Search for the cell housing the specified text and yield its (X, Y) center coordinate. 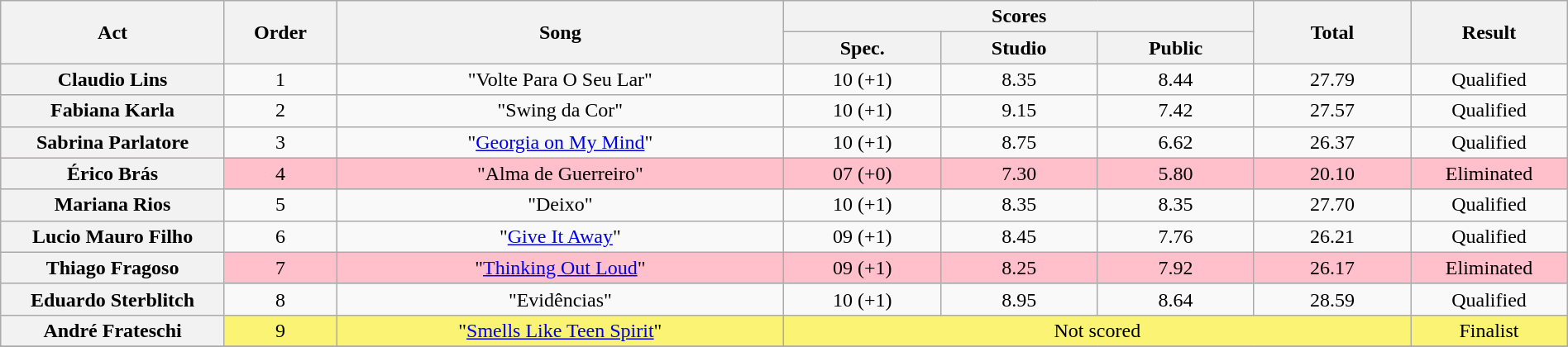
Total (1331, 32)
26.37 (1331, 142)
9.15 (1019, 111)
20.10 (1331, 173)
Thiago Fragoso (112, 268)
"Evidências" (561, 299)
"Deixo" (561, 205)
5 (280, 205)
1 (280, 79)
"Alma de Guerreiro" (561, 173)
André Frateschi (112, 330)
26.17 (1331, 268)
"Volte Para O Seu Lar" (561, 79)
"Give It Away" (561, 236)
27.70 (1331, 205)
Mariana Rios (112, 205)
Eduardo Sterblitch (112, 299)
7.92 (1176, 268)
28.59 (1331, 299)
"Georgia on My Mind" (561, 142)
8 (280, 299)
"Swing da Cor" (561, 111)
4 (280, 173)
Scores (1019, 17)
3 (280, 142)
07 (+0) (862, 173)
6 (280, 236)
Finalist (1489, 330)
Claudio Lins (112, 79)
6.62 (1176, 142)
Érico Brás (112, 173)
7.30 (1019, 173)
Spec. (862, 48)
27.57 (1331, 111)
26.21 (1331, 236)
"Thinking Out Loud" (561, 268)
Act (112, 32)
Studio (1019, 48)
8.95 (1019, 299)
8.44 (1176, 79)
2 (280, 111)
9 (280, 330)
"Smells Like Teen Spirit" (561, 330)
Order (280, 32)
27.79 (1331, 79)
Lucio Mauro Filho (112, 236)
8.64 (1176, 299)
Song (561, 32)
Result (1489, 32)
8.45 (1019, 236)
8.75 (1019, 142)
Not scored (1097, 330)
8.25 (1019, 268)
5.80 (1176, 173)
7 (280, 268)
Sabrina Parlatore (112, 142)
Fabiana Karla (112, 111)
7.76 (1176, 236)
7.42 (1176, 111)
Public (1176, 48)
